Capture the cell that displays the provided text and extract its [X, Y] central coordinate. 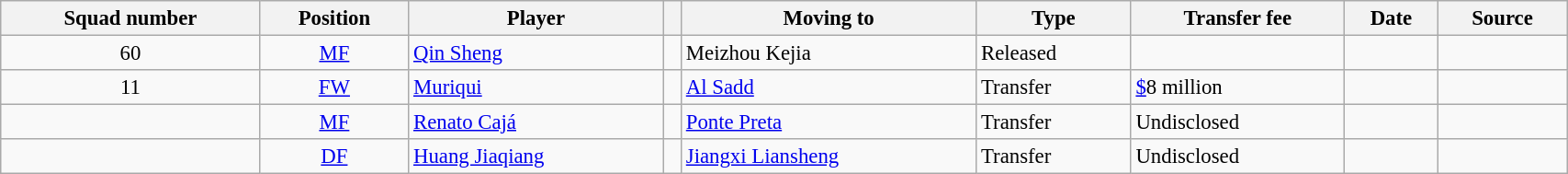
Type [1054, 18]
Released [1054, 53]
Jiangxi Liansheng [829, 157]
$8 million [1237, 87]
Transfer fee [1237, 18]
Ponte Preta [829, 122]
Qin Sheng [536, 53]
Squad number [130, 18]
DF [334, 157]
60 [130, 53]
Player [536, 18]
Al Sadd [829, 87]
Date [1391, 18]
Moving to [829, 18]
Position [334, 18]
Renato Cajá [536, 122]
Huang Jiaqiang [536, 157]
Muriqui [536, 87]
11 [130, 87]
FW [334, 87]
Meizhou Kejia [829, 53]
Source [1502, 18]
